Find where the given text appears and provide that cell's center as [x, y] coordinate. 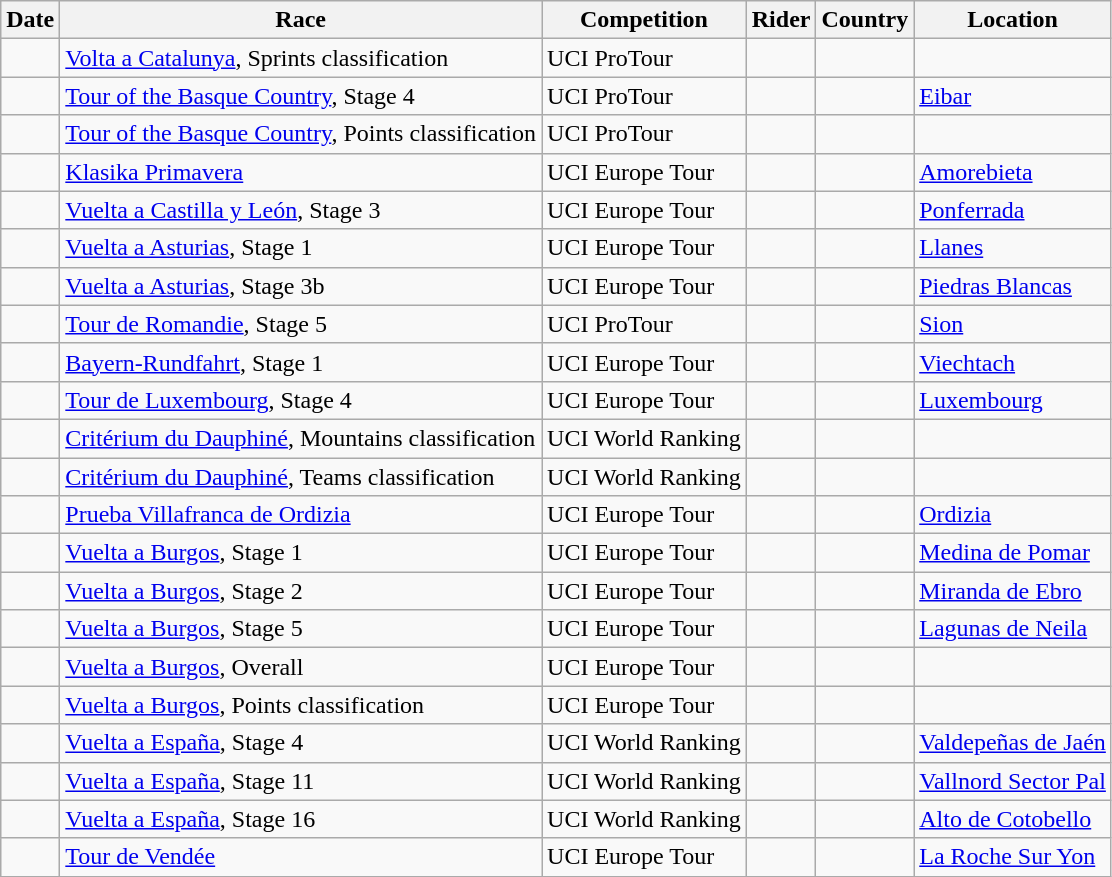
Piedras Blancas [1013, 286]
Medina de Pomar [1013, 553]
Vuelta a Castilla y León, Stage 3 [301, 210]
Vuelta a Burgos, Stage 2 [301, 591]
Country [865, 20]
Vuelta a España, Stage 11 [301, 781]
Tour de Luxembourg, Stage 4 [301, 400]
Tour of the Basque Country, Points classification [301, 134]
Luxembourg [1013, 400]
Tour de Romandie, Stage 5 [301, 324]
Vuelta a España, Stage 16 [301, 819]
Ponferrada [1013, 210]
Vuelta a España, Stage 4 [301, 743]
Tour of the Basque Country, Stage 4 [301, 96]
Valdepeñas de Jaén [1013, 743]
Amorebieta [1013, 172]
Race [301, 20]
Competition [644, 20]
Klasika Primavera [301, 172]
Vuelta a Burgos, Overall [301, 667]
Vuelta a Burgos, Stage 1 [301, 553]
Eibar [1013, 96]
Vuelta a Burgos, Stage 5 [301, 629]
Vuelta a Asturias, Stage 3b [301, 286]
Volta a Catalunya, Sprints classification [301, 58]
Vallnord Sector Pal [1013, 781]
Tour de Vendée [301, 857]
La Roche Sur Yon [1013, 857]
Sion [1013, 324]
Bayern-Rundfahrt, Stage 1 [301, 362]
Critérium du Dauphiné, Mountains classification [301, 438]
Vuelta a Asturias, Stage 1 [301, 248]
Critérium du Dauphiné, Teams classification [301, 477]
Alto de Cotobello [1013, 819]
Location [1013, 20]
Prueba Villafranca de Ordizia [301, 515]
Miranda de Ebro [1013, 591]
Vuelta a Burgos, Points classification [301, 705]
Ordizia [1013, 515]
Date [30, 20]
Lagunas de Neila [1013, 629]
Viechtach [1013, 362]
Llanes [1013, 248]
Rider [781, 20]
